Scan for the cell matching the given text and deliver its (X, Y) coordinate at center. 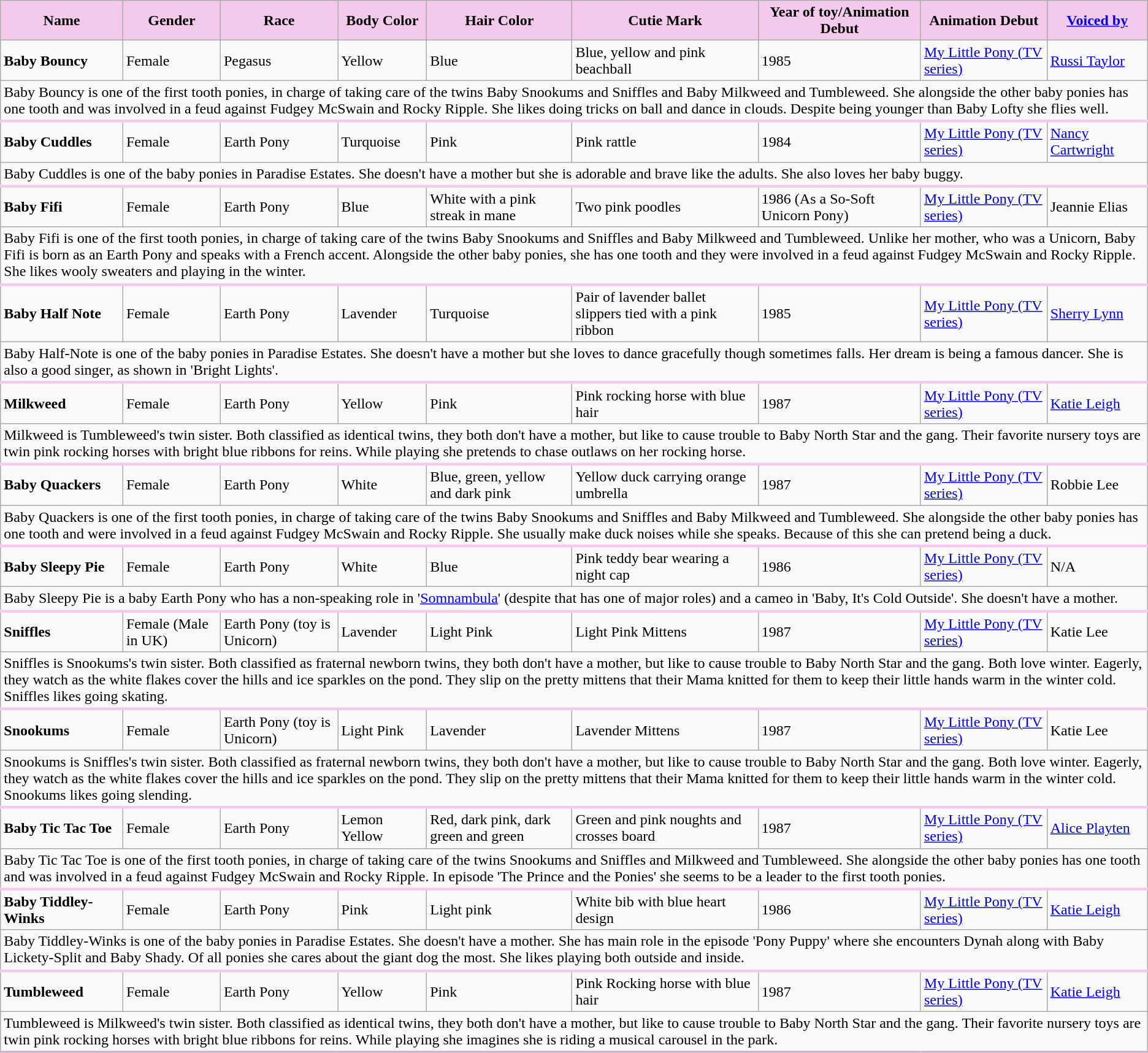
Nancy Cartwright (1097, 141)
Light Pink Mittens (665, 632)
Milkweed (62, 404)
Baby Half Note (62, 313)
White with a pink streak in mane (499, 207)
Green and pink noughts and crosses board (665, 828)
Pink rocking horse with blue hair (665, 404)
Snookums (62, 730)
Baby Sleepy Pie (62, 567)
Russi Taylor (1097, 60)
Two pink poodles (665, 207)
Blue, green, yellow and dark pink (499, 484)
Baby Tiddley-Winks (62, 910)
1986 (As a So-Soft Unicorn Pony) (839, 207)
Cutie Mark (665, 21)
Baby Tic Tac Toe (62, 828)
Name (62, 21)
Blue, yellow and pink beachball (665, 60)
Gender (172, 21)
Sherry Lynn (1097, 313)
Sniffles (62, 632)
Baby Fifi (62, 207)
Lavender Mittens (665, 730)
1984 (839, 141)
Baby Bouncy (62, 60)
Female (Male in UK) (172, 632)
Pink teddy bear wearing a night cap (665, 567)
Body Color (383, 21)
Voiced by (1097, 21)
Robbie Lee (1097, 484)
Baby Cuddles (62, 141)
Pegasus (278, 60)
Pink Rocking horse with blue hair (665, 991)
Light pink (499, 910)
Baby Quackers (62, 484)
Animation Debut (984, 21)
Race (278, 21)
Lemon Yellow (383, 828)
Jeannie Elias (1097, 207)
Year of toy/Animation Debut (839, 21)
N/A (1097, 567)
Pair of lavender ballet slippers tied with a pink ribbon (665, 313)
White bib with blue heart design (665, 910)
Pink rattle (665, 141)
Red, dark pink, dark green and green (499, 828)
Tumbleweed (62, 991)
Alice Playten (1097, 828)
Yellow duck carrying orange umbrella (665, 484)
Hair Color (499, 21)
